Return [X, Y] of the center of cell containing provided text 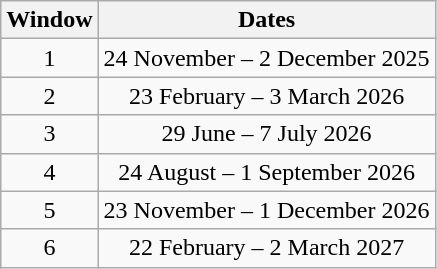
1 [50, 58]
4 [50, 172]
23 February – 3 March 2026 [266, 96]
24 August – 1 September 2026 [266, 172]
23 November – 1 December 2026 [266, 210]
24 November – 2 December 2025 [266, 58]
3 [50, 134]
29 June – 7 July 2026 [266, 134]
22 February – 2 March 2027 [266, 248]
5 [50, 210]
Window [50, 20]
2 [50, 96]
Dates [266, 20]
6 [50, 248]
